Return the (X, Y) coordinate for the center point of the cell that contains the specified text.  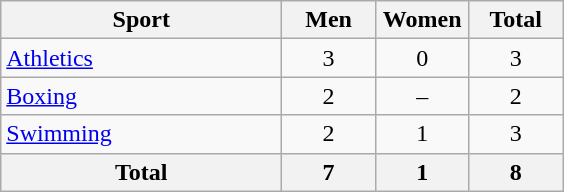
Men (329, 20)
Athletics (142, 58)
Sport (142, 20)
0 (422, 58)
7 (329, 172)
Swimming (142, 134)
8 (516, 172)
– (422, 96)
Boxing (142, 96)
Women (422, 20)
